Provide the (X, Y) coordinate of the cell's center where the given text is located.  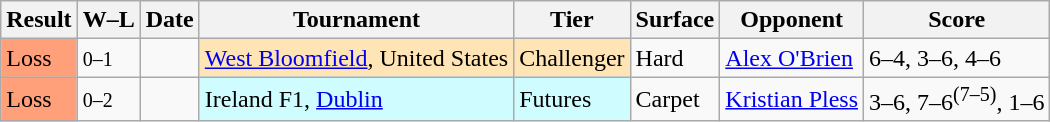
Ireland F1, Dublin (356, 100)
6–4, 3–6, 4–6 (957, 58)
Alex O'Brien (792, 58)
Tier (572, 20)
Surface (675, 20)
Date (170, 20)
Result (39, 20)
Opponent (792, 20)
Hard (675, 58)
West Bloomfield, United States (356, 58)
0–1 (108, 58)
0–2 (108, 100)
Challenger (572, 58)
Tournament (356, 20)
Futures (572, 100)
3–6, 7–6(7–5), 1–6 (957, 100)
Carpet (675, 100)
W–L (108, 20)
Kristian Pless (792, 100)
Score (957, 20)
